Capture the cell that displays the provided text and extract its (X, Y) central coordinate. 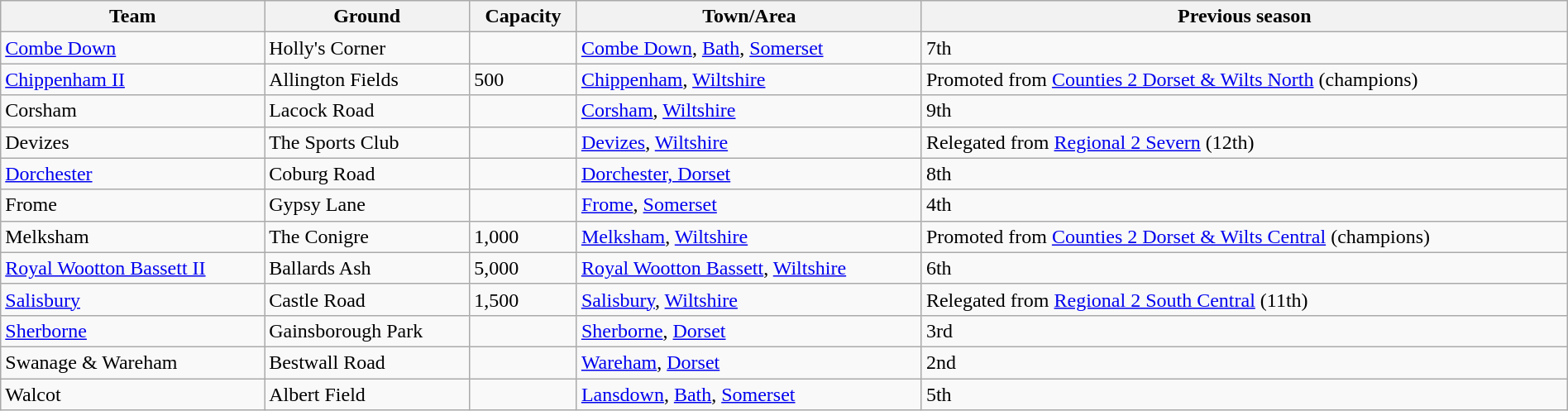
Chippenham II (132, 79)
Dorchester (132, 174)
Combe Down, Bath, Somerset (749, 48)
Corsham (132, 111)
Swanage & Wareham (132, 362)
Gainsborough Park (367, 331)
6th (1244, 268)
The Conigre (367, 237)
Combe Down (132, 48)
3rd (1244, 331)
Sherborne (132, 331)
Royal Wootton Bassett, Wiltshire (749, 268)
Castle Road (367, 299)
5th (1244, 394)
Frome, Somerset (749, 205)
500 (523, 79)
Frome (132, 205)
8th (1244, 174)
4th (1244, 205)
Devizes (132, 142)
Gypsy Lane (367, 205)
Royal Wootton Bassett II (132, 268)
Corsham, Wiltshire (749, 111)
Lacock Road (367, 111)
Lansdown, Bath, Somerset (749, 394)
7th (1244, 48)
9th (1244, 111)
Promoted from Counties 2 Dorset & Wilts Central (champions) (1244, 237)
Holly's Corner (367, 48)
Walcot (132, 394)
Dorchester, Dorset (749, 174)
Town/Area (749, 17)
Melksham (132, 237)
1,500 (523, 299)
Ballards Ash (367, 268)
Salisbury (132, 299)
Coburg Road (367, 174)
Devizes, Wiltshire (749, 142)
5,000 (523, 268)
Previous season (1244, 17)
Promoted from Counties 2 Dorset & Wilts North (champions) (1244, 79)
Melksham, Wiltshire (749, 237)
Team (132, 17)
1,000 (523, 237)
Bestwall Road (367, 362)
Ground (367, 17)
2nd (1244, 362)
The Sports Club (367, 142)
Allington Fields (367, 79)
Sherborne, Dorset (749, 331)
Wareham, Dorset (749, 362)
Albert Field (367, 394)
Chippenham, Wiltshire (749, 79)
Relegated from Regional 2 Severn (12th) (1244, 142)
Capacity (523, 17)
Salisbury, Wiltshire (749, 299)
Relegated from Regional 2 South Central (11th) (1244, 299)
